Capture the cell that displays the provided text and extract its [X, Y] central coordinate. 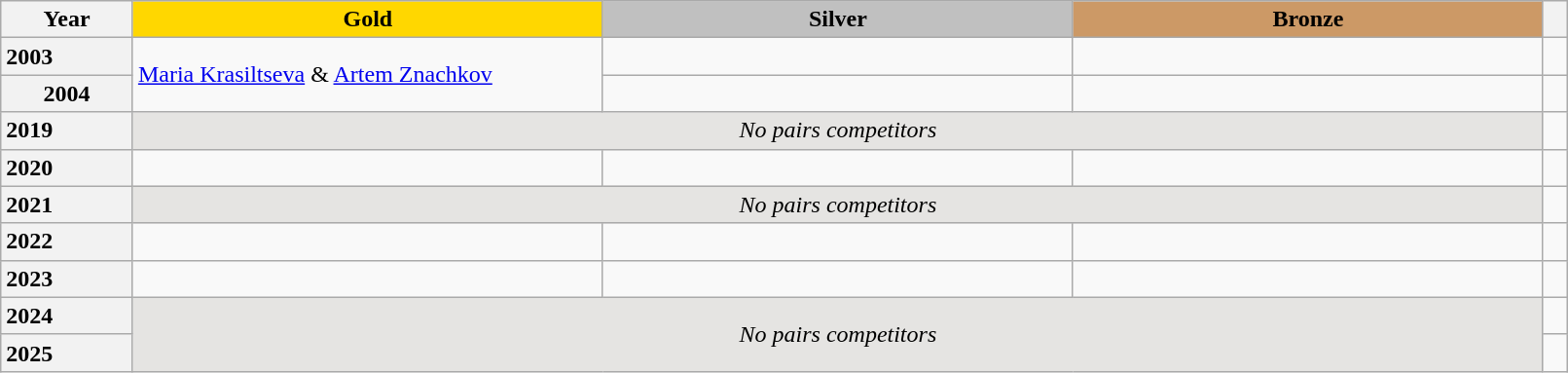
2020 [67, 168]
2019 [67, 131]
Silver [837, 19]
2004 [67, 93]
2021 [67, 205]
Gold [368, 19]
Year [67, 19]
2022 [67, 242]
2025 [67, 353]
2023 [67, 279]
2003 [67, 56]
2024 [67, 316]
Bronze [1308, 19]
Maria Krasiltseva & Artem Znachkov [368, 75]
